Find where the given text appears and provide that cell's center as (X, Y) coordinate. 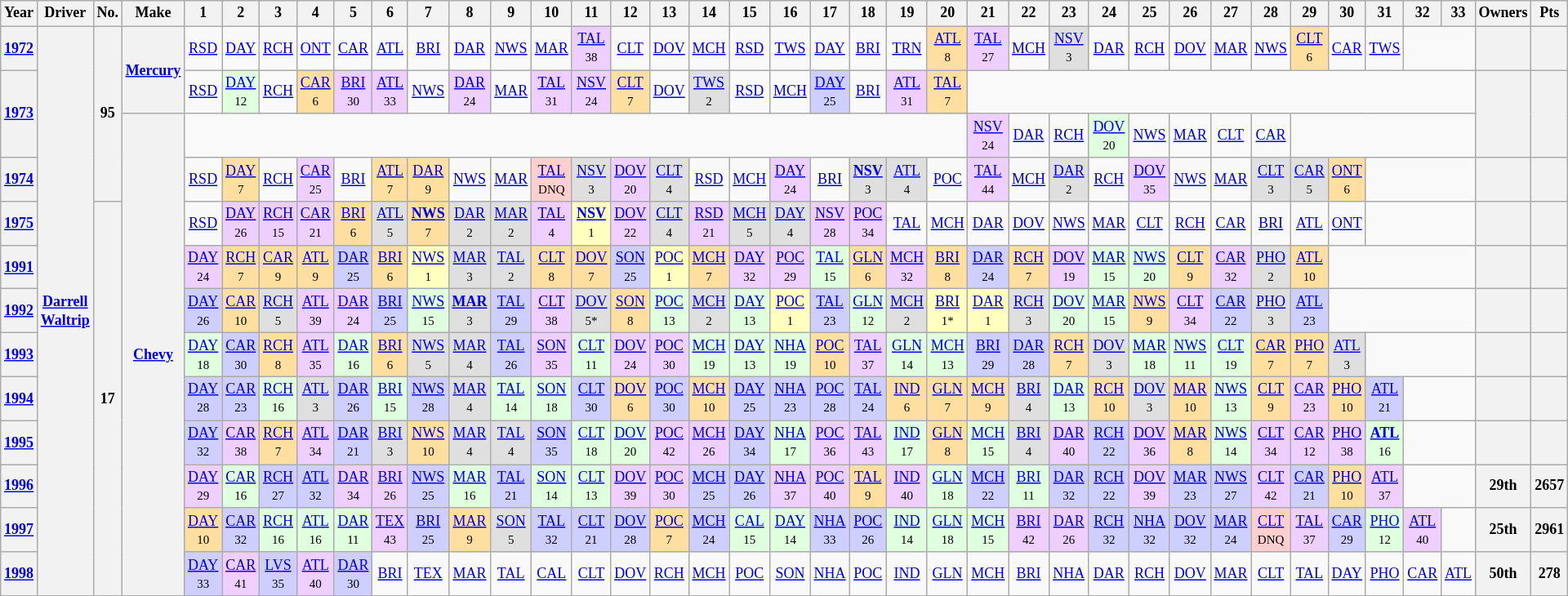
BRI1* (947, 311)
DOV36 (1150, 443)
ATL34 (315, 443)
GLN8 (947, 443)
CLTDNQ (1271, 530)
27 (1231, 13)
PHO2 (1271, 267)
CAR7 (1271, 355)
POC28 (830, 398)
RCH5 (278, 311)
RCH10 (1109, 398)
ATL9 (315, 267)
TAL24 (868, 398)
CLT42 (1271, 487)
NSV1 (591, 224)
TAL15 (830, 267)
IND17 (907, 443)
CAR29 (1347, 530)
CAR9 (278, 267)
TAL32 (551, 530)
PHO3 (1271, 311)
MCH10 (709, 398)
DAR11 (353, 530)
5 (353, 13)
1994 (20, 398)
POC10 (830, 355)
Make (153, 13)
1998 (20, 574)
CLT8 (551, 267)
DAR25 (353, 267)
TRN (907, 48)
7 (428, 13)
BRI26 (390, 487)
SON14 (551, 487)
TAL29 (511, 311)
NHA37 (791, 487)
SON (791, 574)
RSD21 (709, 224)
NHA17 (791, 443)
DAY34 (750, 443)
CLT30 (591, 398)
50th (1503, 574)
CLT19 (1231, 355)
NWS13 (1231, 398)
ATL10 (1309, 267)
ATL23 (1309, 311)
SON8 (630, 311)
31 (1385, 13)
DAY18 (203, 355)
Year (20, 13)
NWS10 (428, 443)
13 (670, 13)
TAL38 (591, 48)
10 (551, 13)
POC13 (670, 311)
25 (1150, 13)
NSV28 (830, 224)
NHA32 (1150, 530)
TAL21 (511, 487)
TAL26 (511, 355)
TAL2 (511, 267)
DAR16 (353, 355)
POC29 (791, 267)
14 (709, 13)
NHA33 (830, 530)
LVS35 (278, 574)
15 (750, 13)
NWS28 (428, 398)
19 (907, 13)
PHO (1385, 574)
NHA23 (791, 398)
IND14 (907, 530)
BRI30 (353, 92)
3 (278, 13)
8 (470, 13)
GLN6 (868, 267)
TWS2 (709, 92)
ATL4 (907, 180)
CLT18 (591, 443)
CAR6 (315, 92)
4 (315, 13)
18 (868, 13)
MAR23 (1190, 487)
BRI3 (390, 443)
NWS1 (428, 267)
CLT7 (630, 92)
TEX (428, 574)
GLN7 (947, 398)
DAR30 (353, 574)
GLN (947, 574)
24 (1109, 13)
30 (1347, 13)
SON25 (630, 267)
CAL15 (750, 530)
20 (947, 13)
2657 (1550, 487)
MCH9 (988, 398)
1991 (20, 267)
NHA19 (791, 355)
ATL37 (1385, 487)
ATL32 (315, 487)
GLN12 (868, 311)
PHO7 (1309, 355)
DOV5* (591, 311)
DAR34 (353, 487)
Mercury (153, 70)
MCH24 (709, 530)
12 (630, 13)
POC26 (868, 530)
21 (988, 13)
DAY7 (241, 180)
MCH13 (947, 355)
DAY14 (791, 530)
33 (1459, 13)
MCH32 (907, 267)
NWS14 (1231, 443)
TAL7 (947, 92)
CAL (551, 574)
2 (241, 13)
DOV35 (1150, 180)
DAY29 (203, 487)
POC42 (670, 443)
Owners (1503, 13)
BRI42 (1029, 530)
NWS25 (428, 487)
TALDNQ (551, 180)
1992 (20, 311)
MAR9 (470, 530)
RCH32 (1109, 530)
TAL27 (988, 48)
1975 (20, 224)
NWS9 (1150, 311)
32 (1423, 13)
NWS27 (1231, 487)
DOV24 (630, 355)
RCH27 (278, 487)
CAR25 (315, 180)
TEX43 (390, 530)
DOV19 (1068, 267)
POC7 (670, 530)
DAY10 (203, 530)
1 (203, 13)
1973 (20, 114)
DAR9 (428, 180)
ATL21 (1385, 398)
DAY12 (241, 92)
CLT3 (1271, 180)
MCH26 (709, 443)
MAR18 (1150, 355)
NWS15 (428, 311)
Pts (1550, 13)
MCH22 (988, 487)
DOV7 (591, 267)
IND40 (907, 487)
DAY28 (203, 398)
22 (1029, 13)
CAR12 (1309, 443)
POC34 (868, 224)
29th (1503, 487)
25th (1503, 530)
NWS5 (428, 355)
95 (108, 114)
SON18 (551, 398)
SON5 (511, 530)
DAR21 (353, 443)
CAR5 (1309, 180)
Chevy (153, 354)
POC36 (830, 443)
DOV6 (630, 398)
CLT38 (551, 311)
NWS7 (428, 224)
DAR28 (1029, 355)
6 (390, 13)
GLN14 (907, 355)
1996 (20, 487)
RCH3 (1029, 311)
TAL14 (511, 398)
ATL7 (390, 180)
11 (591, 13)
CAR10 (241, 311)
1974 (20, 180)
MAR10 (1190, 398)
RCH15 (278, 224)
CLT11 (591, 355)
ATL5 (390, 224)
ATL39 (315, 311)
RCH8 (278, 355)
PHO38 (1347, 443)
1997 (20, 530)
CAR22 (1231, 311)
BRI8 (947, 267)
CAR38 (241, 443)
DAY4 (791, 224)
MCH7 (709, 267)
TAL44 (988, 180)
NWS20 (1150, 267)
TAL23 (830, 311)
MCH19 (709, 355)
MCH25 (709, 487)
9 (511, 13)
MAR2 (511, 224)
CLT6 (1309, 48)
BRI11 (1029, 487)
DAR13 (1068, 398)
TAL43 (868, 443)
IND (907, 574)
26 (1190, 13)
BRI15 (390, 398)
CAR30 (241, 355)
TAL9 (868, 487)
No. (108, 13)
29 (1309, 13)
1972 (20, 48)
Darrell Waltrip (65, 311)
DOV28 (630, 530)
DAR40 (1068, 443)
MAR16 (470, 487)
ATL31 (907, 92)
DOV22 (630, 224)
DOV32 (1190, 530)
23 (1068, 13)
1993 (20, 355)
MAR8 (1190, 443)
278 (1550, 574)
ATL8 (947, 48)
ATL33 (390, 92)
IND6 (907, 398)
CAR41 (241, 574)
MCH5 (750, 224)
TAL31 (551, 92)
CLT13 (591, 487)
CAR16 (241, 487)
2961 (1550, 530)
ATL35 (315, 355)
Driver (65, 13)
DAR1 (988, 311)
BRI29 (988, 355)
DAY33 (203, 574)
CLT21 (591, 530)
PHO12 (1385, 530)
ONT6 (1347, 180)
POC40 (830, 487)
MAR24 (1231, 530)
28 (1271, 13)
NWS11 (1190, 355)
DAR32 (1068, 487)
16 (791, 13)
1995 (20, 443)
